Pinpoint the cell where the given text exists, returning its (X, Y) midpoint coordinate. 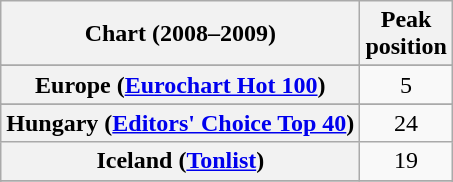
Iceland (Tonlist) (180, 161)
Chart (2008–2009) (180, 34)
Europe (Eurochart Hot 100) (180, 85)
Hungary (Editors' Choice Top 40) (180, 123)
19 (406, 161)
24 (406, 123)
5 (406, 85)
Peakposition (406, 34)
